Return the [X, Y] coordinate for the center point of the cell that contains the specified text.  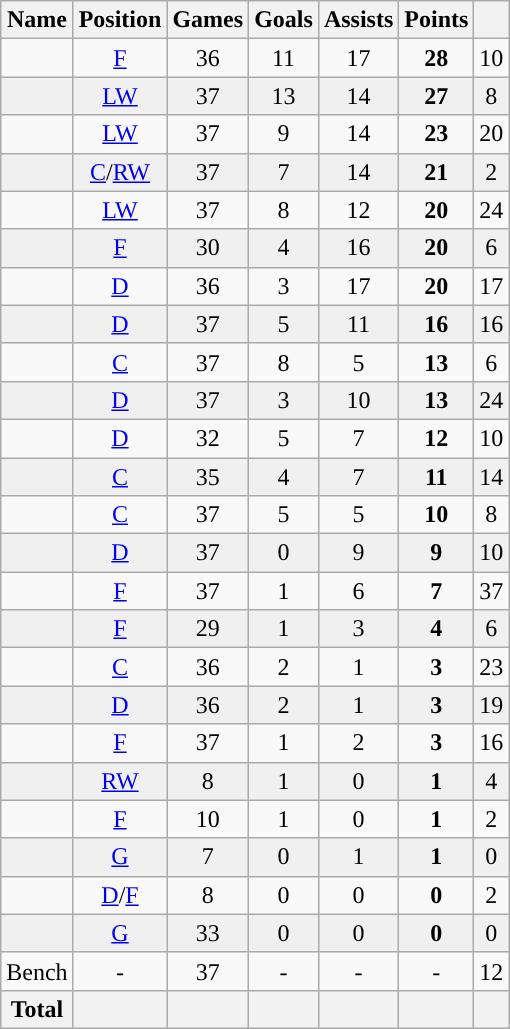
Bench [37, 971]
33 [208, 933]
30 [208, 248]
Total [37, 1009]
C/RW [120, 172]
27 [436, 96]
Assists [358, 20]
21 [436, 172]
Goals [284, 20]
19 [492, 705]
28 [436, 58]
35 [208, 477]
D/F [120, 895]
Name [37, 20]
Points [436, 20]
Position [120, 20]
32 [208, 438]
29 [208, 629]
RW [120, 781]
Games [208, 20]
